Provide the (x, y) coordinate of the cell's center where the given text is located.  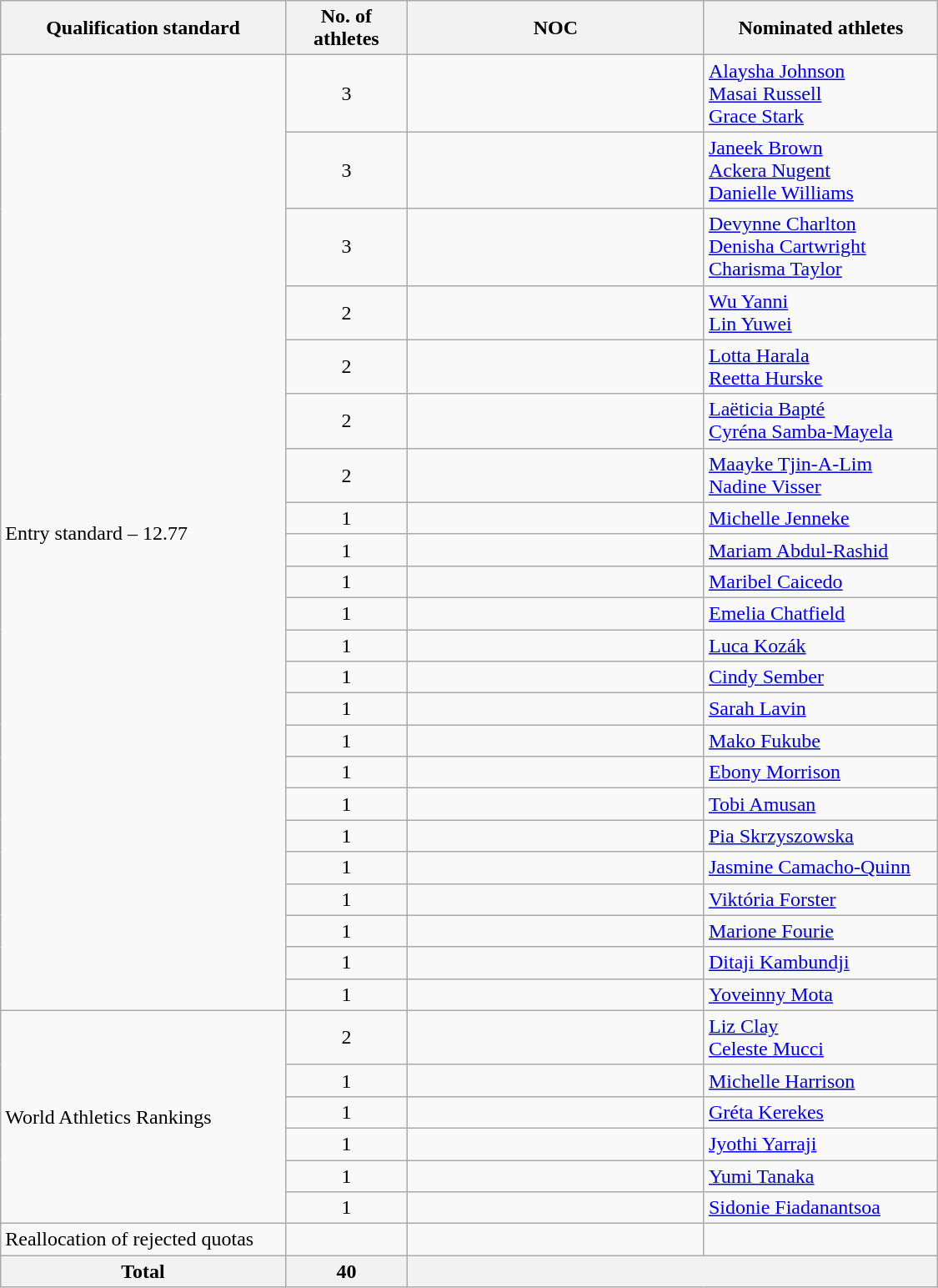
Maayke Tjin-A-LimNadine Visser (820, 475)
Gréta Kerekes (820, 1112)
Cindy Sember (820, 677)
Ditaji Kambundji (820, 963)
Reallocation of rejected quotas (143, 1240)
Total (143, 1271)
No. of athletes (346, 28)
Luca Kozák (820, 645)
Maribel Caicedo (820, 581)
Michelle Jenneke (820, 518)
Tobi Amusan (820, 804)
Alaysha JohnsonMasai RussellGrace Stark (820, 93)
Yoveinny Mota (820, 994)
Janeek BrownAckera NugentDanielle Williams (820, 170)
Michelle Harrison (820, 1080)
Yumi Tanaka (820, 1175)
Mako Fukube (820, 741)
Liz ClayCeleste Mucci (820, 1038)
Qualification standard (143, 28)
Pia Skrzyszowska (820, 836)
Devynne CharltonDenisha CartwrightCharisma Taylor (820, 247)
NOC (555, 28)
Jasmine Camacho-Quinn (820, 868)
Mariam Abdul-Rashid (820, 550)
Sidonie Fiadanantsoa (820, 1208)
Entry standard – 12.77 (143, 532)
Nominated athletes (820, 28)
Jyothi Yarraji (820, 1144)
Sarah Lavin (820, 709)
Lotta HaralaReetta Hurske (820, 367)
Marione Fourie (820, 931)
Laëticia BaptéCyréna Samba-Mayela (820, 420)
World Athletics Rankings (143, 1116)
Ebony Morrison (820, 772)
40 (346, 1271)
Wu YanniLin Yuwei (820, 312)
Emelia Chatfield (820, 613)
Viktória Forster (820, 899)
